For the text-containing cell, return its midpoint in (x, y) coordinate format. 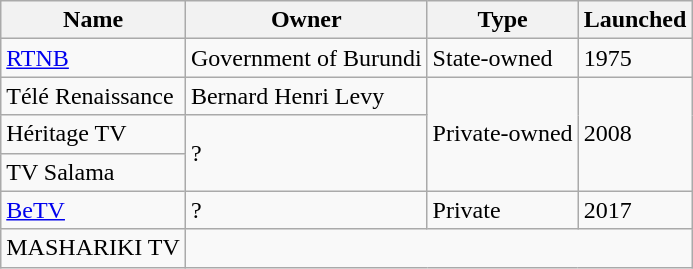
Télé Renaissance (94, 96)
Government of Burundi (306, 58)
Name (94, 20)
State-owned (502, 58)
BeTV (94, 210)
Private-owned (502, 134)
RTNB (94, 58)
2017 (635, 210)
TV Salama (94, 172)
Type (502, 20)
Private (502, 210)
Owner (306, 20)
Héritage TV (94, 134)
MASHARIKI TV (94, 248)
2008 (635, 134)
1975 (635, 58)
Bernard Henri Levy (306, 96)
Launched (635, 20)
